Return the (x, y) coordinate for the center point of the cell that contains the specified text.  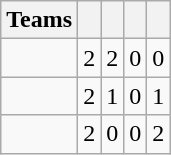
Teams (40, 20)
